Extract the (x, y) coordinate from the center of the cell holding the provided text.  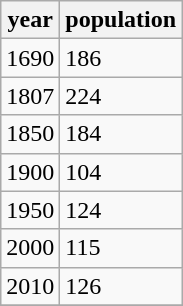
2000 (30, 248)
1900 (30, 172)
population (121, 20)
186 (121, 58)
104 (121, 172)
2010 (30, 286)
124 (121, 210)
115 (121, 248)
year (30, 20)
1690 (30, 58)
1850 (30, 134)
224 (121, 96)
1950 (30, 210)
126 (121, 286)
1807 (30, 96)
184 (121, 134)
